Scan for the cell matching the given text and deliver its [x, y] coordinate at center. 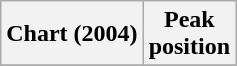
Peakposition [189, 34]
Chart (2004) [72, 34]
